From the cell containing the given text, extract its center point as (x, y) coordinate. 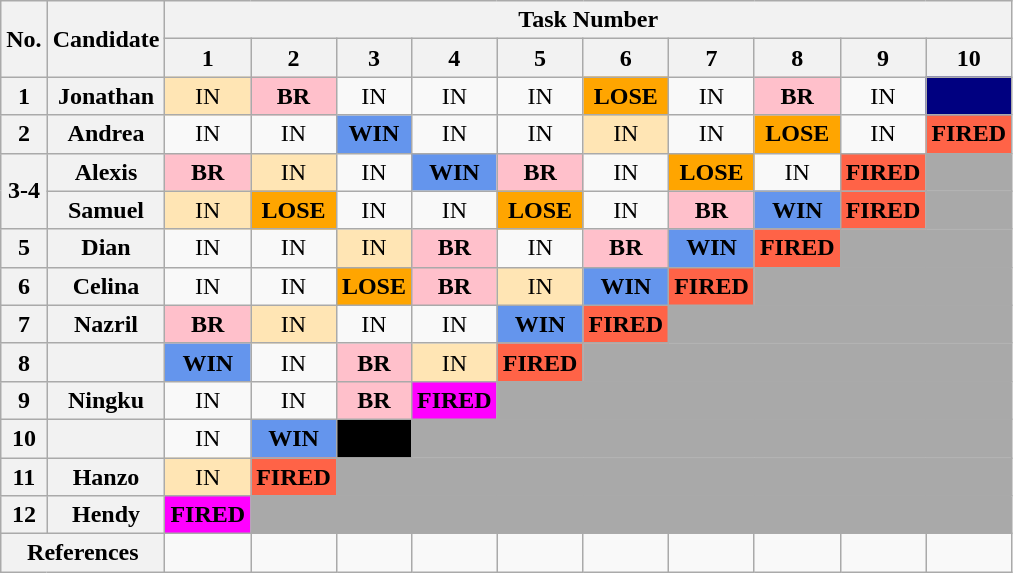
Andrea (106, 134)
Hendy (106, 515)
References (83, 553)
Task Number (588, 20)
Nazril (106, 324)
3-4 (24, 191)
Dian (106, 248)
No. (24, 39)
3 (374, 58)
11 (24, 477)
Samuel (106, 210)
Celina (106, 286)
Candidate (106, 39)
4 (454, 58)
Alexis (106, 172)
Jonathan (106, 96)
Ningku (106, 400)
Hanzo (106, 477)
12 (24, 515)
